Capture the cell that displays the provided text and extract its (X, Y) central coordinate. 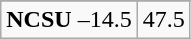
NCSU –14.5 (69, 20)
47.5 (164, 20)
